Find where the given text appears and provide that cell's center as [X, Y] coordinate. 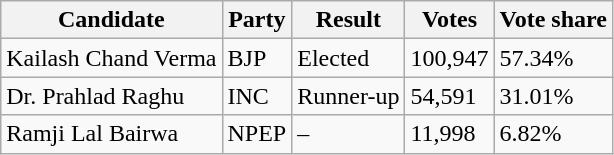
– [348, 134]
11,998 [450, 134]
Votes [450, 20]
Runner-up [348, 96]
NPEP [257, 134]
31.01% [553, 96]
57.34% [553, 58]
Party [257, 20]
Ramji Lal Bairwa [112, 134]
Result [348, 20]
54,591 [450, 96]
Candidate [112, 20]
6.82% [553, 134]
100,947 [450, 58]
Vote share [553, 20]
Kailash Chand Verma [112, 58]
INC [257, 96]
Dr. Prahlad Raghu [112, 96]
Elected [348, 58]
BJP [257, 58]
